Determine the (X, Y) coordinate at the center of the cell enclosing the given text.  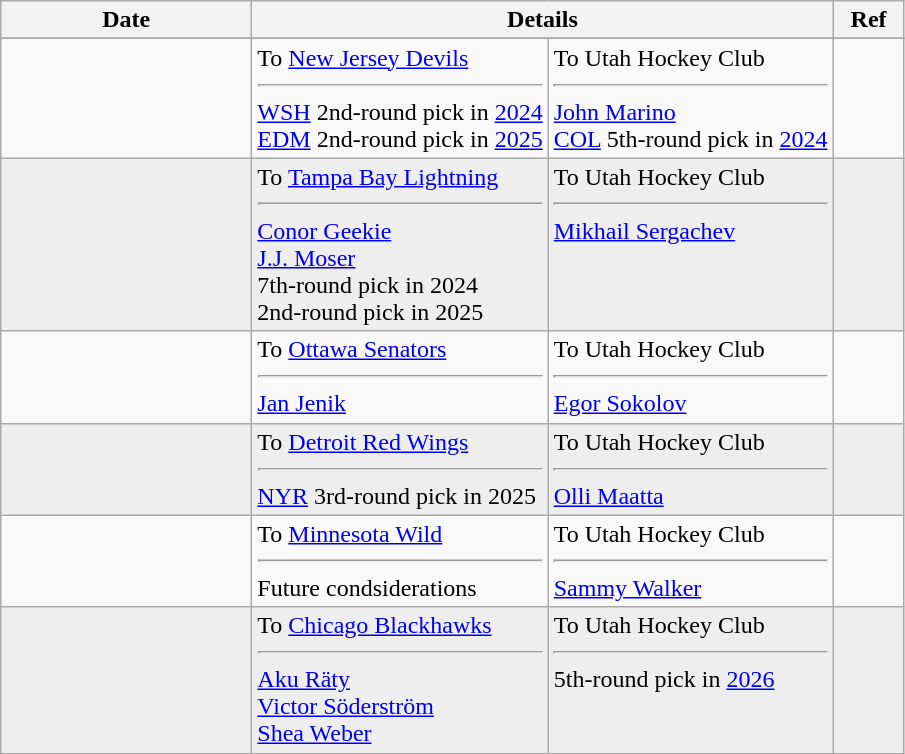
To Utah Hockey ClubSammy Walker (690, 561)
To Detroit Red WingsNYR 3rd-round pick in 2025 (400, 469)
To Ottawa SenatorsJan Jenik (400, 377)
Ref (868, 20)
Details (542, 20)
Date (126, 20)
To Tampa Bay LightningConor GeekieJ.J. Moser7th-round pick in 20242nd-round pick in 2025 (400, 244)
To Utah Hockey ClubJohn MarinoCOL 5th-round pick in 2024 (690, 98)
To Utah Hockey ClubEgor Sokolov (690, 377)
To Utah Hockey ClubOlli Maatta (690, 469)
To Chicago BlackhawksAku RätyVictor SöderströmShea Weber (400, 680)
To New Jersey DevilsWSH 2nd-round pick in 2024EDM 2nd-round pick in 2025 (400, 98)
To Utah Hockey Club5th-round pick in 2026 (690, 680)
To Utah Hockey ClubMikhail Sergachev (690, 244)
To Minnesota WildFuture condsiderations (400, 561)
